Provide the (x, y) coordinate of the cell's center where the given text is located.  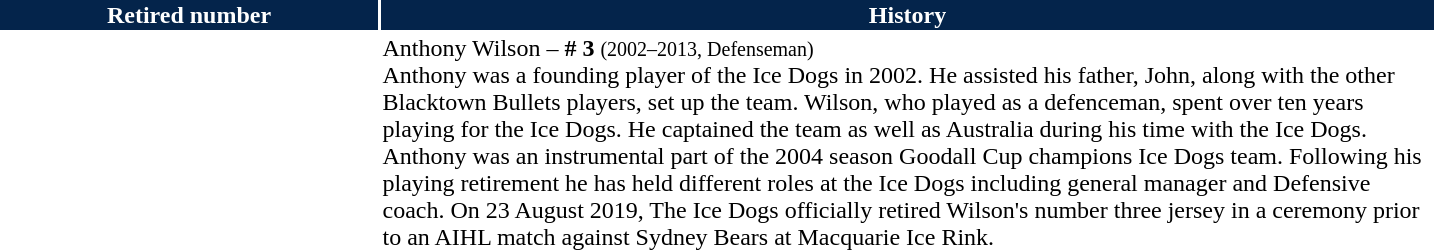
History (908, 15)
Retired number (189, 15)
